Return the (X, Y) coordinate for the center point of the cell that contains the specified text.  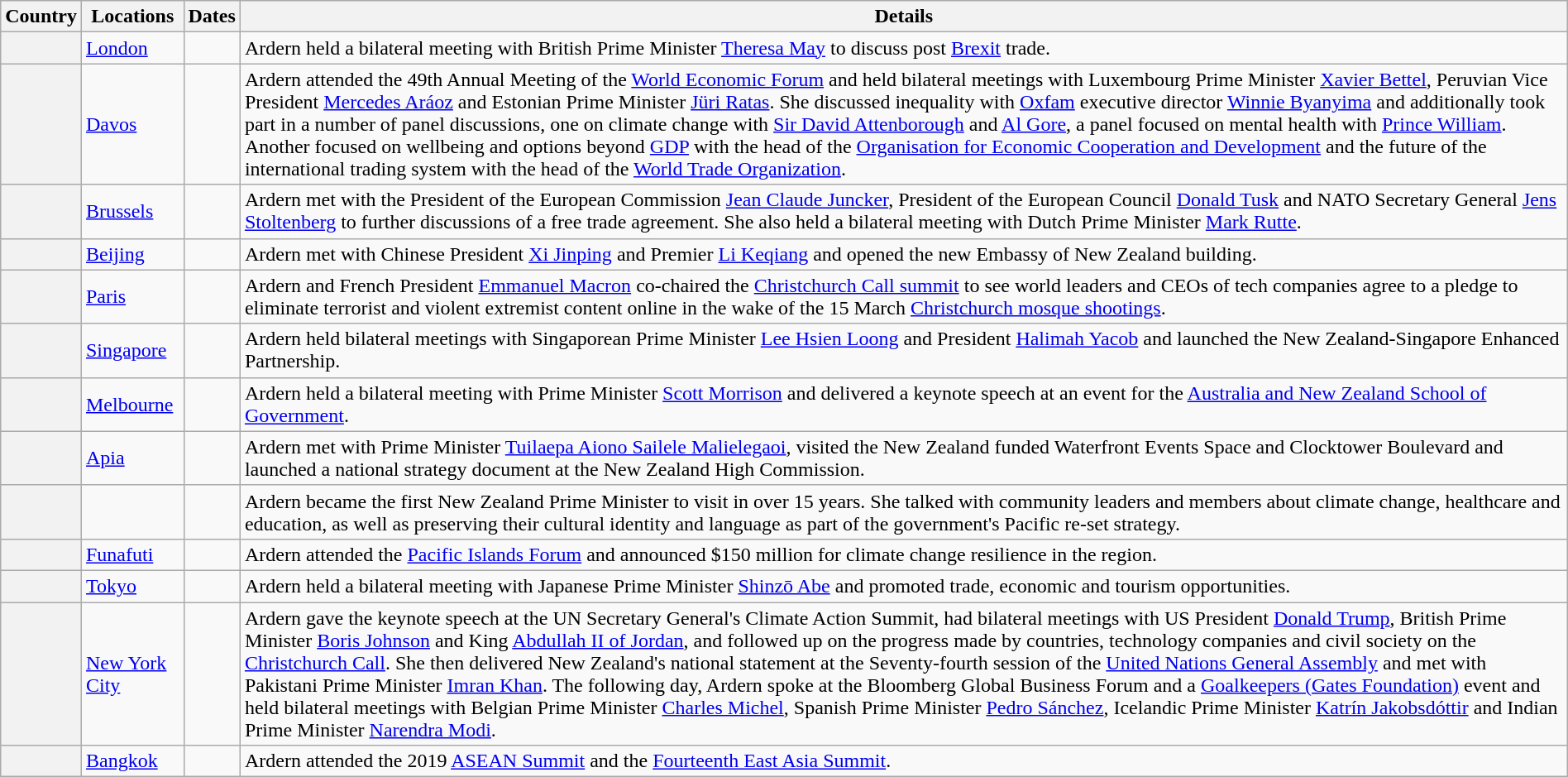
Dates (212, 17)
Melbourne (132, 404)
Locations (132, 17)
Brussels (132, 212)
Ardern attended the 2019 ASEAN Summit and the Fourteenth East Asia Summit. (903, 761)
Ardern held a bilateral meeting with British Prime Minister Theresa May to discuss post Brexit trade. (903, 48)
Beijing (132, 254)
Ardern held a bilateral meeting with Japanese Prime Minister Shinzō Abe and promoted trade, economic and tourism opportunities. (903, 586)
Details (903, 17)
Ardern attended the Pacific Islands Forum and announced $150 million for climate change resilience in the region. (903, 554)
Country (41, 17)
Davos (132, 124)
Bangkok (132, 761)
Funafuti (132, 554)
Singapore (132, 351)
Apia (132, 458)
New York City (132, 674)
London (132, 48)
Ardern met with Chinese President Xi Jinping and Premier Li Keqiang and opened the new Embassy of New Zealand building. (903, 254)
Paris (132, 296)
Tokyo (132, 586)
